Return the [x, y] coordinate for the center point of the cell that contains the specified text.  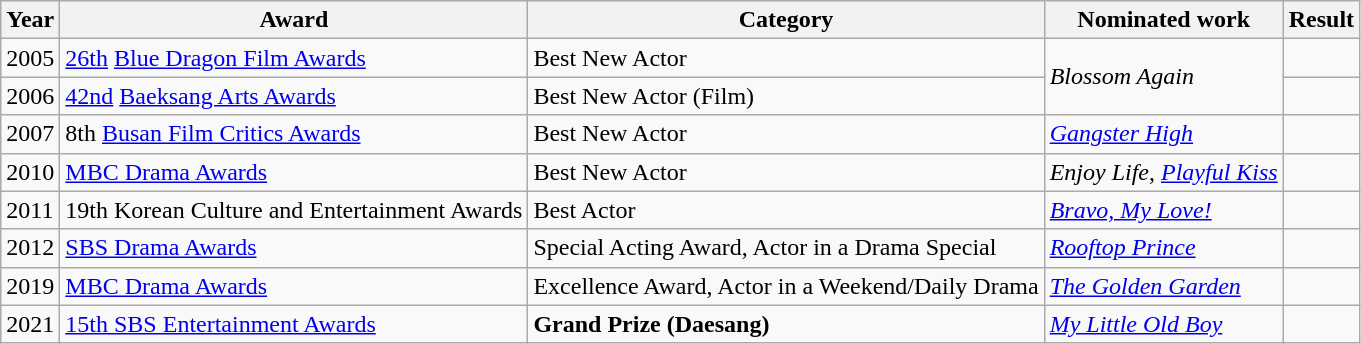
Nominated work [1164, 20]
42nd Baeksang Arts Awards [294, 96]
2010 [30, 172]
15th SBS Entertainment Awards [294, 324]
The Golden Garden [1164, 286]
2021 [30, 324]
Rooftop Prince [1164, 248]
2006 [30, 96]
My Little Old Boy [1164, 324]
2019 [30, 286]
Bravo, My Love! [1164, 210]
26th Blue Dragon Film Awards [294, 58]
Year [30, 20]
19th Korean Culture and Entertainment Awards [294, 210]
Award [294, 20]
Grand Prize (Daesang) [786, 324]
SBS Drama Awards [294, 248]
Gangster High [1164, 134]
Excellence Award, Actor in a Weekend/Daily Drama [786, 286]
2012 [30, 248]
8th Busan Film Critics Awards [294, 134]
2011 [30, 210]
2005 [30, 58]
Blossom Again [1164, 77]
Category [786, 20]
Enjoy Life, Playful Kiss [1164, 172]
Special Acting Award, Actor in a Drama Special [786, 248]
Result [1321, 20]
2007 [30, 134]
Best New Actor (Film) [786, 96]
Best Actor [786, 210]
